Find where the given text appears and provide that cell's center as [X, Y] coordinate. 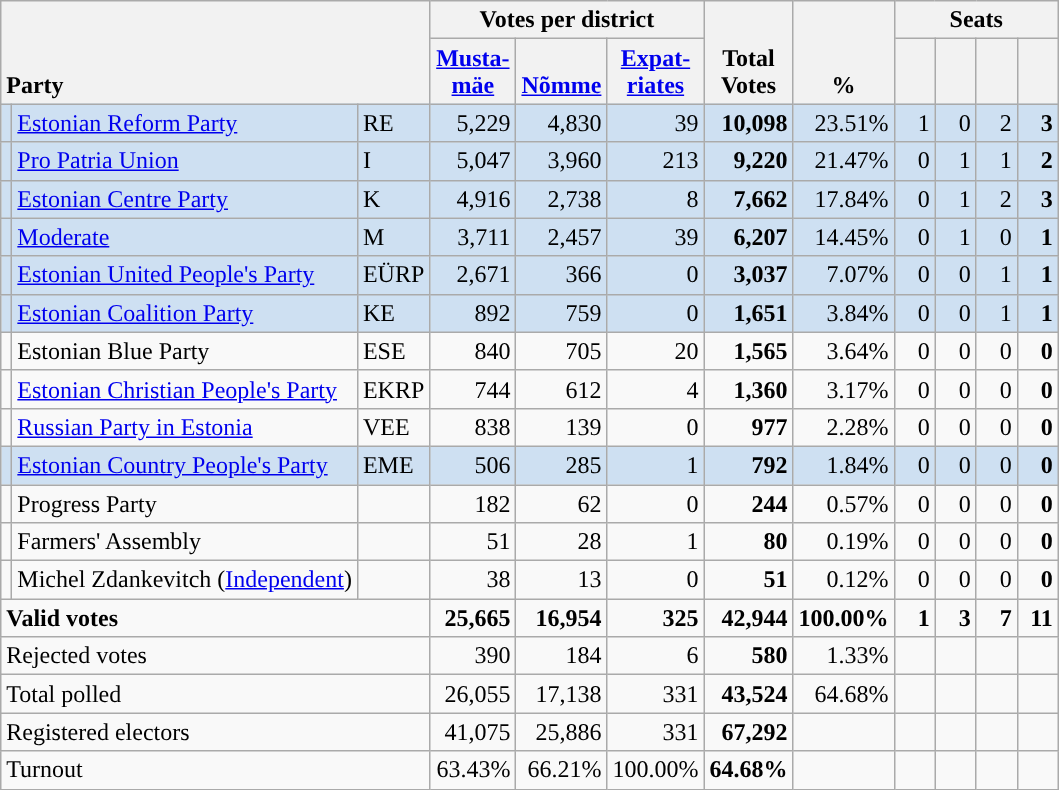
Estonian Centre Party [185, 199]
3,711 [473, 237]
0.57% [844, 503]
1,651 [748, 313]
% [844, 52]
25,886 [562, 732]
2,738 [562, 199]
1.84% [844, 465]
Seats [976, 20]
23.51% [844, 123]
63.43% [473, 770]
Turnout [216, 770]
Estonian Reform Party [185, 123]
0.12% [844, 580]
325 [656, 618]
4,830 [562, 123]
VEE [393, 427]
7 [996, 618]
Estonian Coalition Party [185, 313]
28 [562, 542]
Total Votes [748, 52]
62 [562, 503]
139 [562, 427]
13 [562, 580]
580 [748, 656]
3,037 [748, 275]
6,207 [748, 237]
285 [562, 465]
80 [748, 542]
1.33% [844, 656]
182 [473, 503]
892 [473, 313]
Estonian United People's Party [185, 275]
744 [473, 389]
5,229 [473, 123]
1,565 [748, 351]
EME [393, 465]
Moderate [185, 237]
Estonian Blue Party [185, 351]
3.84% [844, 313]
7.07% [844, 275]
Musta- mäe [473, 72]
EÜRP [393, 275]
25,665 [473, 618]
3.64% [844, 351]
43,524 [748, 694]
14.45% [844, 237]
184 [562, 656]
Total polled [216, 694]
Party [216, 52]
705 [562, 351]
I [393, 161]
67,292 [748, 732]
4,916 [473, 199]
Farmers' Assembly [185, 542]
8 [656, 199]
2.28% [844, 427]
Registered electors [216, 732]
Estonian Country People's Party [185, 465]
10,098 [748, 123]
17,138 [562, 694]
Estonian Christian People's Party [185, 389]
42,944 [748, 618]
7,662 [748, 199]
759 [562, 313]
838 [473, 427]
0.19% [844, 542]
390 [473, 656]
11 [1038, 618]
20 [656, 351]
Votes per district [567, 20]
41,075 [473, 732]
244 [748, 503]
792 [748, 465]
RE [393, 123]
213 [656, 161]
5,047 [473, 161]
ESE [393, 351]
612 [562, 389]
Expat- riates [656, 72]
Pro Patria Union [185, 161]
840 [473, 351]
Valid votes [216, 618]
KE [393, 313]
EKRP [393, 389]
4 [656, 389]
Nõmme [562, 72]
38 [473, 580]
66.21% [562, 770]
506 [473, 465]
9,220 [748, 161]
Russian Party in Estonia [185, 427]
2,457 [562, 237]
16,954 [562, 618]
2,671 [473, 275]
Progress Party [185, 503]
366 [562, 275]
3.17% [844, 389]
6 [656, 656]
K [393, 199]
Michel Zdankevitch (Independent) [185, 580]
Rejected votes [216, 656]
26,055 [473, 694]
1,360 [748, 389]
M [393, 237]
3,960 [562, 161]
17.84% [844, 199]
977 [748, 427]
21.47% [844, 161]
